Capture the cell that displays the provided text and extract its (X, Y) central coordinate. 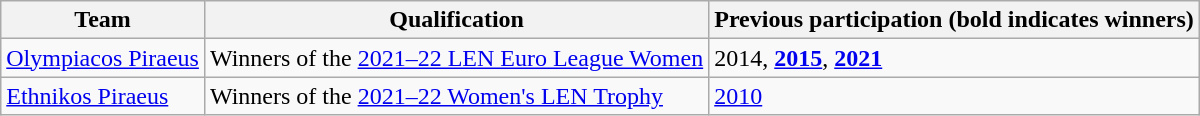
Team (103, 20)
Olympiacos Piraeus (103, 58)
Winners of the 2021–22 Women's LEN Trophy (456, 96)
2014, 2015, 2021 (954, 58)
Qualification (456, 20)
Previous participation (bold indicates winners) (954, 20)
Ethnikos Piraeus (103, 96)
Winners of the 2021–22 LEN Euro League Women (456, 58)
2010 (954, 96)
